Return the [x, y] coordinate for the center point of the cell that contains the specified text.  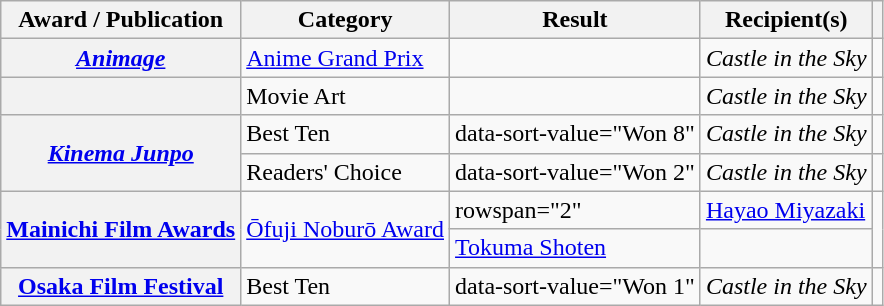
data-sort-value="Won 2" [576, 172]
Mainichi Film Awards [121, 229]
Award / Publication [121, 20]
Hayao Miyazaki [786, 210]
Kinema Junpo [121, 153]
Category [346, 20]
Movie Art [346, 96]
Result [576, 20]
data-sort-value="Won 8" [576, 134]
Recipient(s) [786, 20]
Readers' Choice [346, 172]
Anime Grand Prix [346, 58]
rowspan="2" [576, 210]
Ōfuji Noburō Award [346, 229]
data-sort-value="Won 1" [576, 286]
Osaka Film Festival [121, 286]
Tokuma Shoten [576, 248]
Animage [121, 58]
